Detect which cell encompasses the target text, then output its (X, Y) center coordinate. 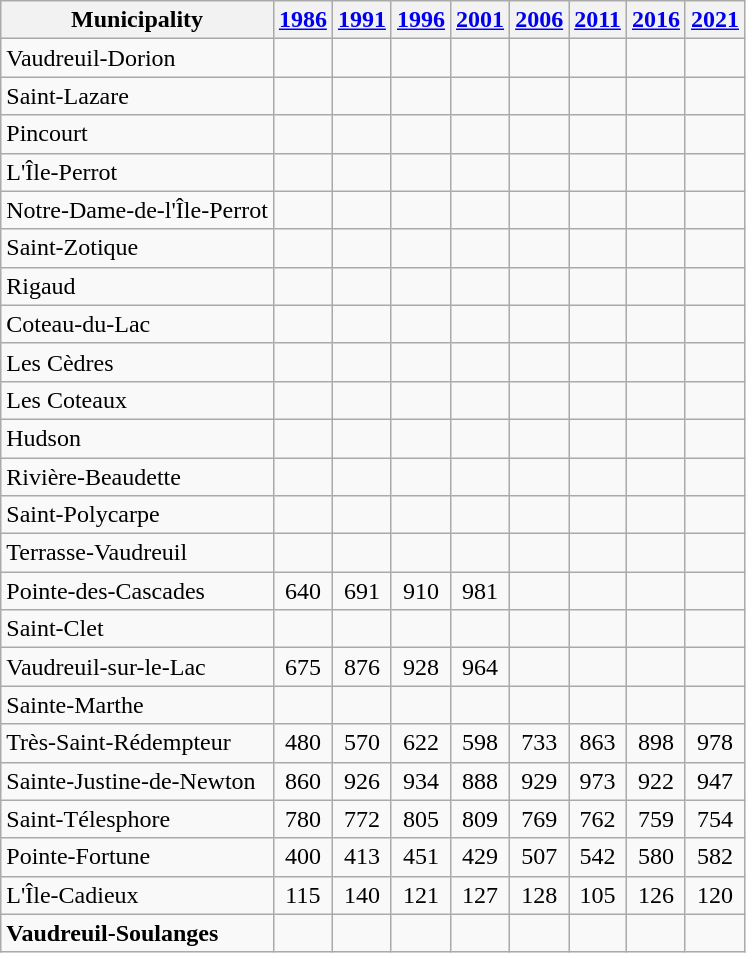
640 (302, 591)
928 (420, 667)
Rivière-Beaudette (138, 477)
Municipality (138, 20)
860 (302, 781)
451 (420, 857)
Pointe-des-Cascades (138, 591)
934 (420, 781)
Terrasse-Vaudreuil (138, 553)
Coteau-du-Lac (138, 324)
Saint-Zotique (138, 248)
570 (362, 743)
Saint-Lazare (138, 96)
1996 (420, 20)
Saint-Polycarpe (138, 515)
598 (480, 743)
507 (540, 857)
759 (656, 819)
780 (302, 819)
876 (362, 667)
400 (302, 857)
Les Cèdres (138, 362)
898 (656, 743)
929 (540, 781)
Les Coteaux (138, 400)
127 (480, 895)
L'Île-Cadieux (138, 895)
Très-Saint-Rédempteur (138, 743)
Vaudreuil-Dorion (138, 58)
733 (540, 743)
Saint-Clet (138, 629)
Hudson (138, 438)
Vaudreuil-Soulanges (138, 933)
Pointe-Fortune (138, 857)
2006 (540, 20)
981 (480, 591)
Vaudreuil-sur-le-Lac (138, 667)
769 (540, 819)
Rigaud (138, 286)
Sainte-Justine-de-Newton (138, 781)
128 (540, 895)
1991 (362, 20)
480 (302, 743)
Sainte-Marthe (138, 705)
772 (362, 819)
580 (656, 857)
2016 (656, 20)
805 (420, 819)
622 (420, 743)
809 (480, 819)
Notre-Dame-de-l'Île-Perrot (138, 210)
429 (480, 857)
691 (362, 591)
973 (598, 781)
140 (362, 895)
762 (598, 819)
863 (598, 743)
121 (420, 895)
582 (714, 857)
115 (302, 895)
964 (480, 667)
413 (362, 857)
675 (302, 667)
105 (598, 895)
Saint-Télesphore (138, 819)
126 (656, 895)
2011 (598, 20)
1986 (302, 20)
Pincourt (138, 134)
910 (420, 591)
888 (480, 781)
926 (362, 781)
922 (656, 781)
2001 (480, 20)
978 (714, 743)
L'Île-Perrot (138, 172)
120 (714, 895)
754 (714, 819)
947 (714, 781)
2021 (714, 20)
542 (598, 857)
